Scan for the cell matching the given text and deliver its [X, Y] coordinate at center. 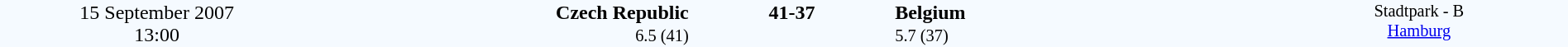
Belgium [1082, 12]
41-37 [791, 12]
Stadtpark - B Hamburg [1419, 23]
15 September 200713:00 [157, 23]
6.5 (41) [501, 36]
Czech Republic [501, 12]
5.7 (37) [1082, 36]
